Determine the [X, Y] coordinate at the center of the cell enclosing the given text.  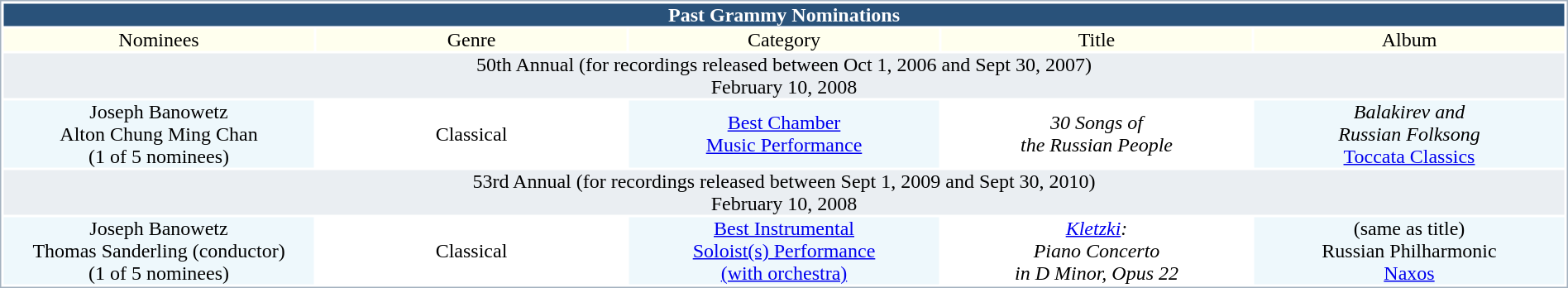
Joseph BanowetzThomas Sanderling (conductor)(1 of 5 nominees) [159, 250]
30 Songs ofthe Russian People [1097, 134]
Album [1409, 40]
Balakirev andRussian FolksongToccata Classics [1409, 134]
Best InstrumentalSoloist(s) Performance(with orchestra) [784, 250]
Best ChamberMusic Performance [784, 134]
(same as title)Russian PhilharmonicNaxos [1409, 250]
50th Annual (for recordings released between Oct 1, 2006 and Sept 30, 2007)February 10, 2008 [784, 75]
53rd Annual (for recordings released between Sept 1, 2009 and Sept 30, 2010)February 10, 2008 [784, 193]
Category [784, 40]
Joseph BanowetzAlton Chung Ming Chan(1 of 5 nominees) [159, 134]
Kletzki:Piano Concertoin D Minor, Opus 22 [1097, 250]
Nominees [159, 40]
Title [1097, 40]
Genre [471, 40]
Past Grammy Nominations [784, 15]
